Detect which cell encompasses the target text, then output its (x, y) center coordinate. 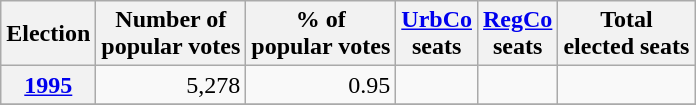
Totalelected seats (626, 34)
UrbCoseats (437, 34)
RegCoseats (517, 34)
% ofpopular votes (321, 34)
0.95 (321, 85)
5,278 (171, 85)
1995 (48, 85)
Number ofpopular votes (171, 34)
Election (48, 34)
